Determine the (x, y) coordinate at the center of the cell enclosing the given text.  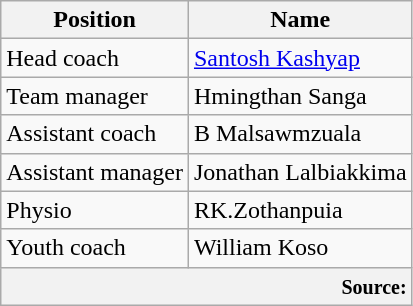
Physio (95, 210)
William Koso (300, 248)
Team manager (95, 96)
Assistant coach (95, 134)
Source: (206, 286)
Assistant manager (95, 172)
Head coach (95, 58)
Name (300, 20)
Santosh Kashyap (300, 58)
Youth coach (95, 248)
Jonathan Lalbiakkima (300, 172)
Hmingthan Sanga (300, 96)
Position (95, 20)
B Malsawmzuala (300, 134)
RK.Zothanpuia (300, 210)
